Detect which cell encompasses the target text, then output its [x, y] center coordinate. 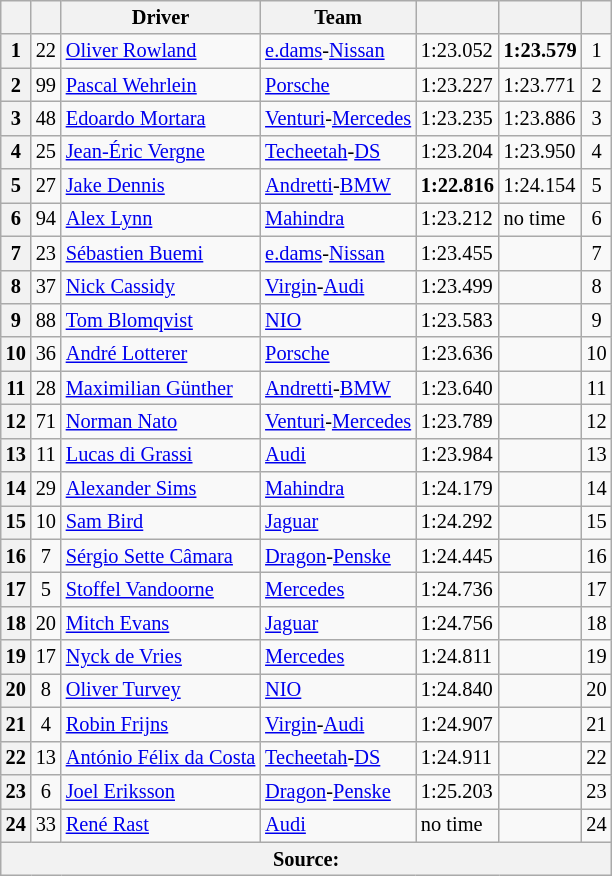
99 [46, 85]
Nyck de Vries [160, 657]
1:23.583 [458, 320]
René Rast [160, 825]
1:23.204 [458, 152]
1:23.950 [540, 152]
27 [46, 186]
António Félix da Costa [160, 758]
Oliver Rowland [160, 51]
1:24.154 [540, 186]
1:23.640 [458, 388]
37 [46, 287]
1:23.636 [458, 354]
1:23.886 [540, 118]
1:25.203 [458, 791]
Alexander Sims [160, 489]
Mitch Evans [160, 623]
Sérgio Sette Câmara [160, 556]
Oliver Turvey [160, 690]
Sébastien Buemi [160, 253]
94 [46, 219]
28 [46, 388]
Team [338, 17]
1:24.736 [458, 589]
29 [46, 489]
Stoffel Vandoorne [160, 589]
Source: [306, 859]
36 [46, 354]
1:22.816 [458, 186]
1:23.579 [540, 51]
1:23.499 [458, 287]
1:23.052 [458, 51]
Alex Lynn [160, 219]
1:24.292 [458, 522]
Jean-Éric Vergne [160, 152]
1:24.179 [458, 489]
Jake Dennis [160, 186]
1:23.984 [458, 455]
1:24.445 [458, 556]
Lucas di Grassi [160, 455]
1:23.212 [458, 219]
1:24.840 [458, 690]
André Lotterer [160, 354]
1:23.771 [540, 85]
Sam Bird [160, 522]
25 [46, 152]
Joel Eriksson [160, 791]
88 [46, 320]
Tom Blomqvist [160, 320]
33 [46, 825]
Maximilian Günther [160, 388]
1:24.907 [458, 724]
1:24.756 [458, 623]
1:24.911 [458, 758]
Pascal Wehrlein [160, 85]
Norman Nato [160, 421]
48 [46, 118]
Nick Cassidy [160, 287]
Robin Frijns [160, 724]
1:24.811 [458, 657]
Edoardo Mortara [160, 118]
1:23.789 [458, 421]
1:23.235 [458, 118]
71 [46, 421]
1:23.455 [458, 253]
1:23.227 [458, 85]
Driver [160, 17]
